Return the (x, y) coordinate for the center point of the cell that contains the specified text.  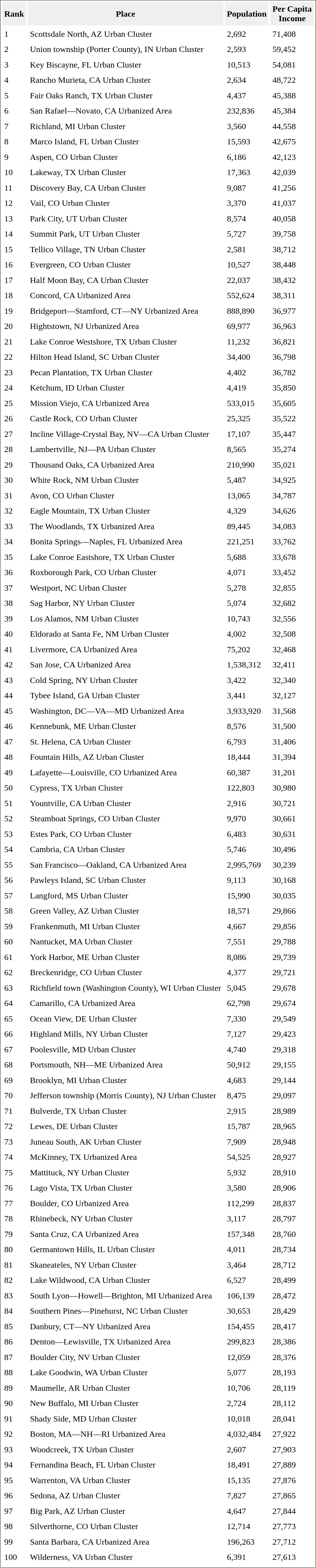
6,793 (247, 742)
Place (126, 14)
The Woodlands, TX Urbanized Area (126, 526)
Lake Goodwin, WA Urban Cluster (126, 1372)
89 (14, 1388)
6,186 (247, 157)
Marco Island, FL Urban Cluster (126, 141)
Lake Wildwood, CA Urban Cluster (126, 1280)
36 (14, 572)
38,448 (292, 265)
Wilderness, VA Urban Cluster (126, 1557)
28,119 (292, 1388)
18 (14, 296)
32,340 (292, 681)
4,647 (247, 1511)
28,760 (292, 1234)
Breckenridge, CO Urban Cluster (126, 973)
Steamboat Springs, CO Urban Cluster (126, 818)
Southern Pines—Pinehurst, NC Urban Cluster (126, 1311)
70 (14, 1096)
31,394 (292, 757)
2 (14, 50)
Sedona, AZ Urban Cluster (126, 1495)
31,201 (292, 773)
30,035 (292, 896)
18,491 (247, 1465)
95 (14, 1481)
3,441 (247, 695)
56 (14, 880)
12 (14, 203)
8,576 (247, 727)
112,299 (247, 1203)
2,995,769 (247, 865)
75 (14, 1173)
Vail, CO Urban Cluster (126, 203)
Population (247, 14)
36,782 (292, 373)
St. Helena, CA Urban Cluster (126, 742)
11 (14, 188)
31 (14, 496)
Park City, UT Urban Cluster (126, 219)
Tybee Island, GA Urban Cluster (126, 695)
36,798 (292, 357)
157,348 (247, 1234)
39 (14, 619)
28 (14, 449)
58 (14, 911)
78 (14, 1219)
Poolesville, MD Urban Cluster (126, 1050)
Green Valley, AZ Urban Cluster (126, 911)
29,739 (292, 957)
30,496 (292, 850)
99 (14, 1542)
61 (14, 957)
69,977 (247, 326)
Hightstown, NJ Urbanized Area (126, 326)
Warrenton, VA Urban Cluster (126, 1481)
Denton—Lewisville, TX Urbanized Area (126, 1342)
41,037 (292, 203)
2,593 (247, 50)
15,135 (247, 1481)
49 (14, 773)
54,525 (247, 1157)
21 (14, 342)
29,097 (292, 1096)
232,836 (247, 111)
3,464 (247, 1265)
6 (14, 111)
62,798 (247, 1003)
5,487 (247, 480)
154,455 (247, 1326)
32,556 (292, 619)
Woodcreek, TX Urban Cluster (126, 1450)
Langford, MS Urban Cluster (126, 896)
Lake Conroe Eastshore, TX Urban Cluster (126, 557)
19 (14, 311)
5,746 (247, 850)
20 (14, 326)
27,876 (292, 1481)
28,734 (292, 1249)
72 (14, 1126)
75,202 (247, 649)
6,391 (247, 1557)
Frankenmuth, MI Urban Cluster (126, 927)
Tellico Village, TN Urban Cluster (126, 250)
97 (14, 1511)
Juneau South, AK Urban Cluster (126, 1142)
15 (14, 250)
4,377 (247, 973)
45,388 (292, 96)
Rank (14, 14)
Roxborough Park, CO Urban Cluster (126, 572)
Pecan Plantation, TX Urban Cluster (126, 373)
4,402 (247, 373)
27,613 (292, 1557)
44 (14, 695)
Fernandina Beach, FL Urban Cluster (126, 1465)
Evergreen, CO Urban Cluster (126, 265)
29,788 (292, 942)
Cold Spring, NY Urban Cluster (126, 681)
71,408 (292, 34)
3,933,920 (247, 711)
32,855 (292, 588)
4,002 (247, 634)
2,724 (247, 1404)
4,667 (247, 927)
28,429 (292, 1311)
Mission Viejo, CA Urbanized Area (126, 403)
48 (14, 757)
Lambertville, NJ—PA Urban Cluster (126, 449)
83 (14, 1296)
7,330 (247, 1019)
28,906 (292, 1188)
66 (14, 1034)
Cambria, CA Urban Cluster (126, 850)
35 (14, 557)
76 (14, 1188)
6,527 (247, 1280)
3,580 (247, 1188)
Camarillo, CA Urbanized Area (126, 1003)
45 (14, 711)
41 (14, 649)
53 (14, 834)
8,565 (247, 449)
36,821 (292, 342)
33,678 (292, 557)
Kennebunk, ME Urban Cluster (126, 727)
122,803 (247, 788)
9 (14, 157)
210,990 (247, 465)
33,452 (292, 572)
12,059 (247, 1358)
Santa Cruz, CA Urbanized Area (126, 1234)
Estes Park, CO Urban Cluster (126, 834)
47 (14, 742)
San Francisco—Oakland, CA Urbanized Area (126, 865)
7 (14, 127)
27,844 (292, 1511)
17 (14, 280)
Boston, MA—NH—RI Urbanized Area (126, 1434)
2,915 (247, 1111)
6,483 (247, 834)
Discovery Bay, CA Urban Cluster (126, 188)
69 (14, 1080)
50 (14, 788)
31,500 (292, 727)
Half Moon Bay, CA Urban Cluster (126, 280)
28,797 (292, 1219)
299,823 (247, 1342)
28,417 (292, 1326)
Lewes, DE Urban Cluster (126, 1126)
15,990 (247, 896)
5,278 (247, 588)
Lago Vista, TX Urban Cluster (126, 1188)
14 (14, 234)
38 (14, 603)
38,432 (292, 280)
Highland Mills, NY Urban Cluster (126, 1034)
17,363 (247, 173)
Maumelle, AR Urban Cluster (126, 1388)
27,889 (292, 1465)
Brooklyn, MI Urban Cluster (126, 1080)
59,452 (292, 50)
65 (14, 1019)
8,574 (247, 219)
Mattituck, NY Urban Cluster (126, 1173)
Bonita Springs—Naples, FL Urbanized Area (126, 542)
Scottsdale North, AZ Urban Cluster (126, 34)
89,445 (247, 526)
29,144 (292, 1080)
27,922 (292, 1434)
1,538,312 (247, 665)
38,311 (292, 296)
22,037 (247, 280)
40,058 (292, 219)
2,692 (247, 34)
Thousand Oaks, CA Urbanized Area (126, 465)
32,127 (292, 695)
42 (14, 665)
28,927 (292, 1157)
80 (14, 1249)
5,688 (247, 557)
15,593 (247, 141)
32,682 (292, 603)
Lakeway, TX Urban Cluster (126, 173)
27 (14, 434)
McKinney, TX Urbanized Area (126, 1157)
35,274 (292, 449)
4,011 (247, 1249)
Bridgeport—Stamford, CT—NY Urbanized Area (126, 311)
Boulder City, NV Urban Cluster (126, 1358)
5,727 (247, 234)
Summit Park, UT Urban Cluster (126, 234)
93 (14, 1450)
18,571 (247, 911)
10,743 (247, 619)
4 (14, 80)
31,568 (292, 711)
32,468 (292, 649)
27,903 (292, 1450)
16 (14, 265)
27,865 (292, 1495)
60,387 (247, 773)
38,712 (292, 250)
41,256 (292, 188)
100 (14, 1557)
Yountville, CA Urban Cluster (126, 804)
45,384 (292, 111)
3,370 (247, 203)
888,890 (247, 311)
25 (14, 403)
96 (14, 1495)
San Jose, CA Urbanized Area (126, 665)
9,970 (247, 818)
Germantown Hills, IL Urban Cluster (126, 1249)
8,086 (247, 957)
29,856 (292, 927)
29,866 (292, 911)
New Buffalo, MI Urban Cluster (126, 1404)
30,168 (292, 880)
26 (14, 419)
196,263 (247, 1542)
Big Park, AZ Urban Cluster (126, 1511)
32 (14, 511)
Skaneateles, NY Urban Cluster (126, 1265)
30,653 (247, 1311)
3,422 (247, 681)
84 (14, 1311)
94 (14, 1465)
30,721 (292, 804)
Boulder, CO Urbanized Area (126, 1203)
5 (14, 96)
Eldorado at Santa Fe, NM Urban Cluster (126, 634)
52 (14, 818)
40 (14, 634)
87 (14, 1358)
74 (14, 1157)
50,912 (247, 1065)
Concord, CA Urbanized Area (126, 296)
29,549 (292, 1019)
11,232 (247, 342)
12,714 (247, 1527)
4,032,484 (247, 1434)
28,989 (292, 1111)
29,423 (292, 1034)
48,722 (292, 80)
28,376 (292, 1358)
28,386 (292, 1342)
35,021 (292, 465)
28,910 (292, 1173)
Castle Rock, CO Urban Cluster (126, 419)
3,560 (247, 127)
36,963 (292, 326)
63 (14, 988)
Livermore, CA Urbanized Area (126, 649)
24 (14, 388)
5,932 (247, 1173)
Washington, DC—VA—MD Urbanized Area (126, 711)
34,626 (292, 511)
32,508 (292, 634)
5,077 (247, 1372)
5,074 (247, 603)
2,916 (247, 804)
13 (14, 219)
44,558 (292, 127)
42,675 (292, 141)
Los Alamos, NM Urban Cluster (126, 619)
Jefferson township (Morris County), NJ Urban Cluster (126, 1096)
29,674 (292, 1003)
92 (14, 1434)
28,472 (292, 1296)
Santa Barbara, CA Urbanized Area (126, 1542)
35,447 (292, 434)
54,081 (292, 65)
34,925 (292, 480)
34,400 (247, 357)
Silverthorne, CO Urban Cluster (126, 1527)
28,948 (292, 1142)
35,850 (292, 388)
42,123 (292, 157)
4,437 (247, 96)
28,712 (292, 1265)
81 (14, 1265)
South Lyon—Howell—Brighton, MI Urbanized Area (126, 1296)
7,827 (247, 1495)
10,527 (247, 265)
7,127 (247, 1034)
York Harbor, ME Urban Cluster (126, 957)
32,411 (292, 665)
533,015 (247, 403)
Westport, NC Urban Cluster (126, 588)
Fountain Hills, AZ Urban Cluster (126, 757)
43 (14, 681)
82 (14, 1280)
Richfield town (Washington County), WI Urban Cluster (126, 988)
8,475 (247, 1096)
4,071 (247, 572)
8 (14, 141)
30 (14, 480)
98 (14, 1527)
4,419 (247, 388)
55 (14, 865)
34,083 (292, 526)
59 (14, 927)
30,980 (292, 788)
10,706 (247, 1388)
85 (14, 1326)
Rancho Murieta, CA Urban Cluster (126, 80)
77 (14, 1203)
7,551 (247, 942)
5,045 (247, 988)
Sag Harbor, NY Urban Cluster (126, 603)
90 (14, 1404)
28,837 (292, 1203)
33,762 (292, 542)
Union township (Porter County), IN Urban Cluster (126, 50)
Bulverde, TX Urban Cluster (126, 1111)
Fair Oaks Ranch, TX Urban Cluster (126, 96)
Rhinebeck, NY Urban Cluster (126, 1219)
4,329 (247, 511)
Nantucket, MA Urban Cluster (126, 942)
3 (14, 65)
68 (14, 1065)
29,678 (292, 988)
29 (14, 465)
33 (14, 526)
10,513 (247, 65)
46 (14, 727)
29,318 (292, 1050)
106,139 (247, 1296)
27,773 (292, 1527)
San Rafael—Novato, CA Urbanized Area (126, 111)
18,444 (247, 757)
36,977 (292, 311)
Cypress, TX Urban Cluster (126, 788)
28,112 (292, 1404)
28,965 (292, 1126)
30,239 (292, 865)
73 (14, 1142)
54 (14, 850)
Danbury, CT—NY Urbanized Area (126, 1326)
34,787 (292, 496)
86 (14, 1342)
Incline Village-Crystal Bay, NV—CA Urban Cluster (126, 434)
2,607 (247, 1450)
2,634 (247, 80)
9,087 (247, 188)
23 (14, 373)
Ketchum, ID Urban Cluster (126, 388)
Shady Side, MD Urban Cluster (126, 1419)
10,018 (247, 1419)
37 (14, 588)
42,039 (292, 173)
39,758 (292, 234)
71 (14, 1111)
Avon, CO Urban Cluster (126, 496)
62 (14, 973)
Lake Conroe Westshore, TX Urban Cluster (126, 342)
28,193 (292, 1372)
29,155 (292, 1065)
Ocean View, DE Urban Cluster (126, 1019)
552,624 (247, 296)
Eagle Mountain, TX Urban Cluster (126, 511)
2,581 (247, 250)
4,683 (247, 1080)
15,787 (247, 1126)
1 (14, 34)
79 (14, 1234)
4,740 (247, 1050)
13,065 (247, 496)
17,107 (247, 434)
67 (14, 1050)
White Rock, NM Urban Cluster (126, 480)
Lafayette—Louisville, CO Urbanized Area (126, 773)
29,721 (292, 973)
30,661 (292, 818)
57 (14, 896)
28,041 (292, 1419)
35,605 (292, 403)
88 (14, 1372)
Per CapitaIncome (292, 14)
Richland, MI Urban Cluster (126, 127)
3,117 (247, 1219)
7,909 (247, 1142)
Portsmouth, NH—ME Urbanized Area (126, 1065)
Pawleys Island, SC Urban Cluster (126, 880)
30,631 (292, 834)
22 (14, 357)
91 (14, 1419)
Aspen, CO Urban Cluster (126, 157)
221,251 (247, 542)
51 (14, 804)
10 (14, 173)
27,712 (292, 1542)
64 (14, 1003)
28,499 (292, 1280)
25,325 (247, 419)
60 (14, 942)
31,406 (292, 742)
35,522 (292, 419)
Hilton Head Island, SC Urban Cluster (126, 357)
Key Biscayne, FL Urban Cluster (126, 65)
34 (14, 542)
9,113 (247, 880)
